Determine the [X, Y] coordinate at the center of the cell enclosing the given text.  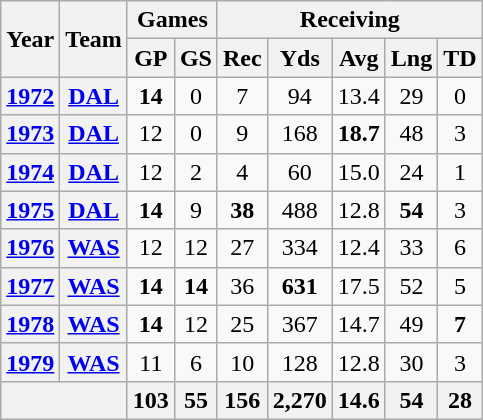
1974 [30, 172]
Receiving [350, 20]
1972 [30, 96]
49 [411, 324]
36 [242, 286]
367 [300, 324]
1976 [30, 248]
60 [300, 172]
488 [300, 210]
18.7 [358, 134]
Games [172, 20]
17.5 [358, 286]
27 [242, 248]
1979 [30, 362]
12.4 [358, 248]
52 [411, 286]
Yds [300, 58]
Team [94, 39]
29 [411, 96]
38 [242, 210]
28 [460, 400]
33 [411, 248]
30 [411, 362]
94 [300, 96]
4 [242, 172]
128 [300, 362]
1973 [30, 134]
168 [300, 134]
48 [411, 134]
156 [242, 400]
55 [196, 400]
5 [460, 286]
1 [460, 172]
1975 [30, 210]
14.6 [358, 400]
25 [242, 324]
631 [300, 286]
GP [150, 58]
14.7 [358, 324]
13.4 [358, 96]
24 [411, 172]
15.0 [358, 172]
2 [196, 172]
GS [196, 58]
103 [150, 400]
Lng [411, 58]
Year [30, 39]
TD [460, 58]
1978 [30, 324]
10 [242, 362]
1977 [30, 286]
Avg [358, 58]
Rec [242, 58]
2,270 [300, 400]
11 [150, 362]
334 [300, 248]
